Scan for the cell matching the given text and deliver its [x, y] coordinate at center. 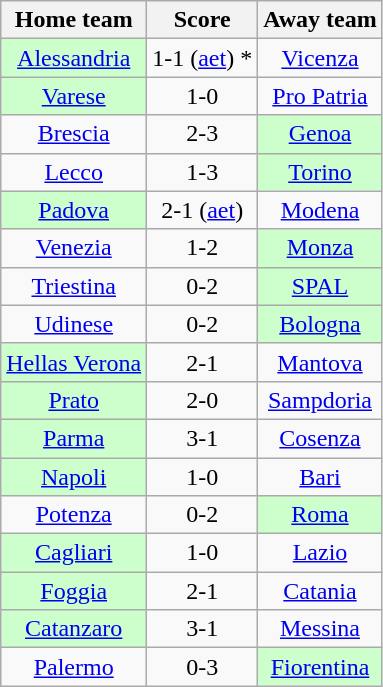
Brescia [74, 134]
1-2 [202, 248]
2-0 [202, 400]
Torino [320, 172]
1-1 (aet) * [202, 58]
Home team [74, 20]
Venezia [74, 248]
Padova [74, 210]
2-3 [202, 134]
2-1 (aet) [202, 210]
Potenza [74, 515]
Messina [320, 629]
Triestina [74, 286]
Cagliari [74, 553]
SPAL [320, 286]
Fiorentina [320, 667]
Prato [74, 400]
Sampdoria [320, 400]
Vicenza [320, 58]
Roma [320, 515]
Catanzaro [74, 629]
Udinese [74, 324]
Foggia [74, 591]
Napoli [74, 477]
Alessandria [74, 58]
Modena [320, 210]
Lazio [320, 553]
Hellas Verona [74, 362]
Lecco [74, 172]
Parma [74, 438]
0-3 [202, 667]
Score [202, 20]
Monza [320, 248]
Genoa [320, 134]
Palermo [74, 667]
1-3 [202, 172]
Away team [320, 20]
Mantova [320, 362]
Catania [320, 591]
Pro Patria [320, 96]
Varese [74, 96]
Bologna [320, 324]
Bari [320, 477]
Cosenza [320, 438]
